Find where the given text appears and provide that cell's center as [X, Y] coordinate. 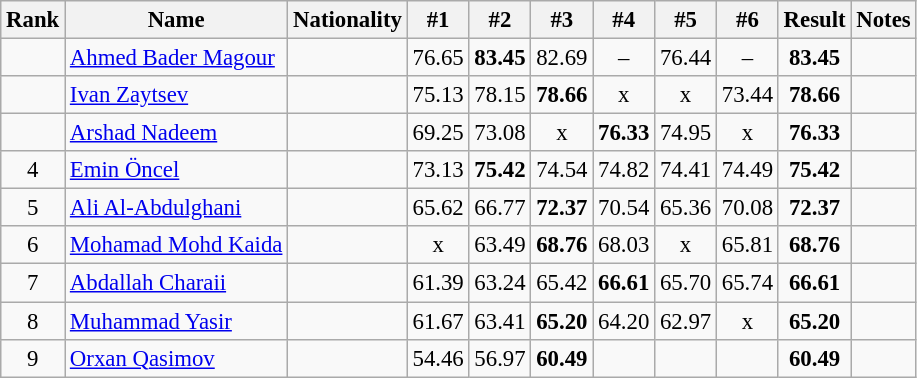
#1 [438, 20]
Orxan Qasimov [176, 358]
7 [33, 283]
54.46 [438, 358]
#4 [624, 20]
65.81 [747, 245]
65.36 [686, 208]
61.39 [438, 283]
8 [33, 321]
Notes [884, 20]
61.67 [438, 321]
75.13 [438, 95]
#6 [747, 20]
#2 [500, 20]
Name [176, 20]
Mohamad Mohd Kaida [176, 245]
5 [33, 208]
78.15 [500, 95]
#5 [686, 20]
62.97 [686, 321]
4 [33, 170]
73.44 [747, 95]
Muhammad Yasir [176, 321]
Abdallah Charaii [176, 283]
74.82 [624, 170]
74.95 [686, 133]
#3 [562, 20]
70.54 [624, 208]
76.44 [686, 58]
65.74 [747, 283]
73.08 [500, 133]
70.08 [747, 208]
Ivan Zaytsev [176, 95]
64.20 [624, 321]
Ahmed Bader Magour [176, 58]
Result [814, 20]
65.62 [438, 208]
74.49 [747, 170]
68.03 [624, 245]
Emin Öncel [176, 170]
74.41 [686, 170]
65.42 [562, 283]
56.97 [500, 358]
Ali Al-Abdulghani [176, 208]
73.13 [438, 170]
Nationality [348, 20]
69.25 [438, 133]
74.54 [562, 170]
Rank [33, 20]
76.65 [438, 58]
66.77 [500, 208]
65.70 [686, 283]
63.49 [500, 245]
6 [33, 245]
63.41 [500, 321]
Arshad Nadeem [176, 133]
9 [33, 358]
63.24 [500, 283]
82.69 [562, 58]
